Pinpoint the cell where the given text exists, returning its (x, y) midpoint coordinate. 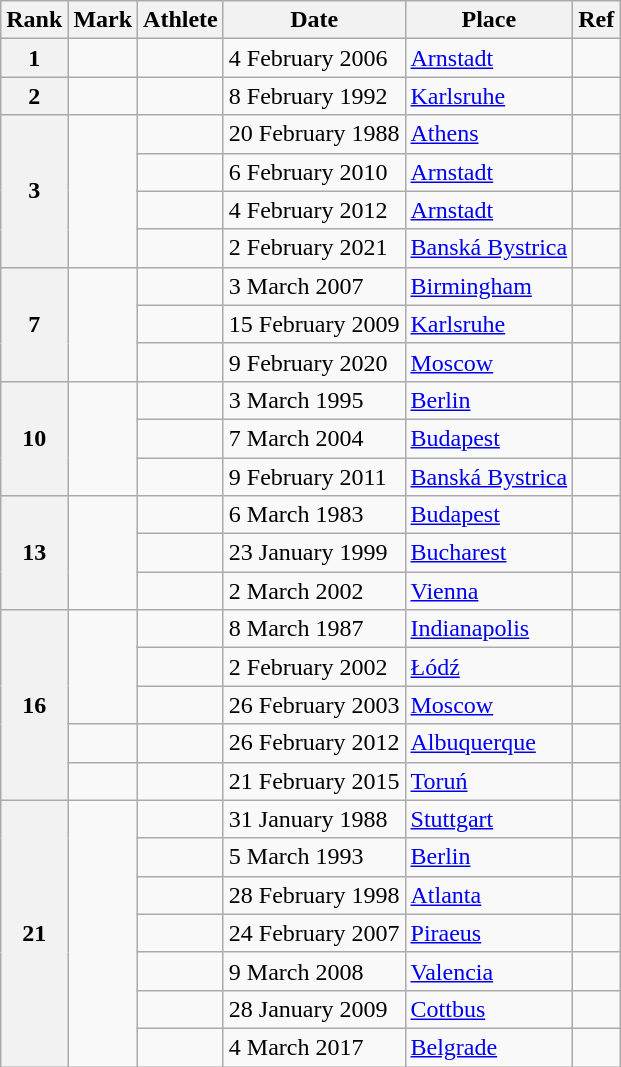
28 February 1998 (314, 895)
4 February 2012 (314, 210)
Indianapolis (489, 629)
9 February 2011 (314, 477)
3 March 1995 (314, 400)
Ref (596, 20)
24 February 2007 (314, 933)
2 February 2021 (314, 248)
10 (34, 438)
31 January 1988 (314, 819)
16 (34, 705)
Belgrade (489, 1047)
3 March 2007 (314, 286)
6 February 2010 (314, 172)
20 February 1988 (314, 134)
Date (314, 20)
Bucharest (489, 553)
Place (489, 20)
6 March 1983 (314, 515)
9 February 2020 (314, 362)
5 March 1993 (314, 857)
3 (34, 191)
Mark (103, 20)
Atlanta (489, 895)
26 February 2012 (314, 743)
Łódź (489, 667)
Toruń (489, 781)
Vienna (489, 591)
Valencia (489, 971)
2 March 2002 (314, 591)
Athlete (181, 20)
2 (34, 96)
Albuquerque (489, 743)
8 February 1992 (314, 96)
Piraeus (489, 933)
26 February 2003 (314, 705)
1 (34, 58)
4 February 2006 (314, 58)
9 March 2008 (314, 971)
8 March 1987 (314, 629)
23 January 1999 (314, 553)
21 (34, 933)
7 (34, 324)
Athens (489, 134)
15 February 2009 (314, 324)
7 March 2004 (314, 438)
2 February 2002 (314, 667)
21 February 2015 (314, 781)
13 (34, 553)
28 January 2009 (314, 1009)
Stuttgart (489, 819)
Cottbus (489, 1009)
Birmingham (489, 286)
Rank (34, 20)
4 March 2017 (314, 1047)
